Extract the (x, y) coordinate from the center of the cell holding the provided text.  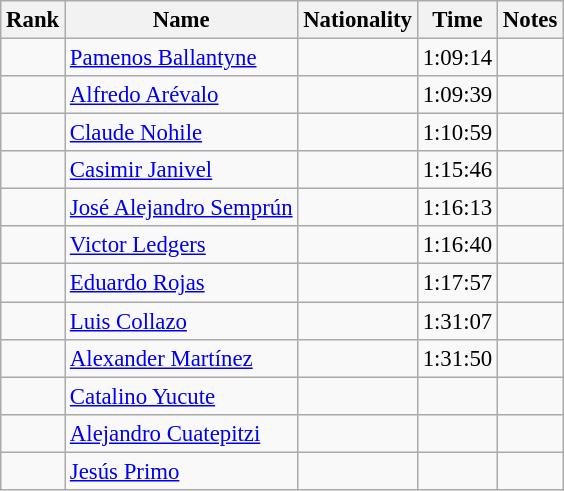
Casimir Janivel (182, 170)
Alfredo Arévalo (182, 95)
1:09:39 (457, 95)
Catalino Yucute (182, 396)
Jesús Primo (182, 471)
Pamenos Ballantyne (182, 58)
Luis Collazo (182, 321)
Nationality (358, 20)
1:10:59 (457, 133)
1:15:46 (457, 170)
Rank (33, 20)
Alejandro Cuatepitzi (182, 433)
Claude Nohile (182, 133)
1:16:40 (457, 245)
1:31:50 (457, 358)
1:09:14 (457, 58)
Name (182, 20)
Eduardo Rojas (182, 283)
1:31:07 (457, 321)
Notes (530, 20)
José Alejandro Semprún (182, 208)
1:17:57 (457, 283)
Time (457, 20)
Victor Ledgers (182, 245)
1:16:13 (457, 208)
Alexander Martínez (182, 358)
